Return the [x, y] coordinate for the center point of the cell that contains the specified text.  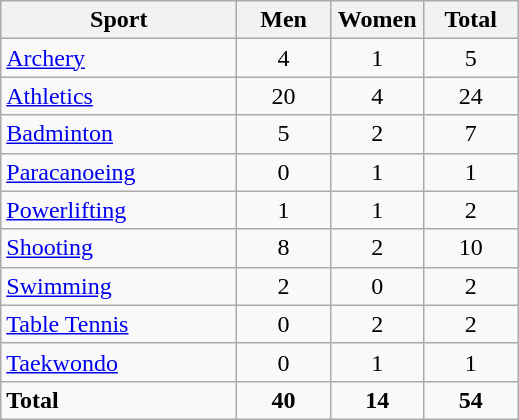
24 [471, 96]
Men [284, 20]
Shooting [119, 248]
Table Tennis [119, 324]
40 [284, 400]
54 [471, 400]
Powerlifting [119, 210]
Sport [119, 20]
Badminton [119, 134]
10 [471, 248]
Women [377, 20]
Archery [119, 58]
Paracanoeing [119, 172]
Swimming [119, 286]
Taekwondo [119, 362]
14 [377, 400]
20 [284, 96]
8 [284, 248]
7 [471, 134]
Athletics [119, 96]
